Output the (x, y) coordinate of the center of the cell containing the given text.  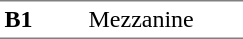
Mezzanine (164, 20)
B1 (42, 20)
